Return the (X, Y) coordinate for the center point of the cell that contains the specified text.  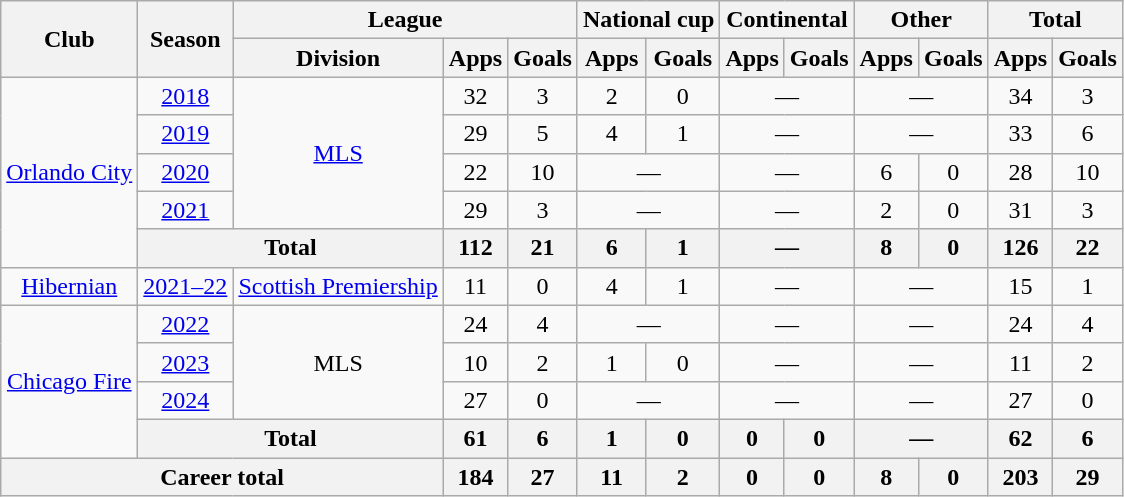
112 (475, 248)
184 (475, 477)
21 (543, 248)
5 (543, 134)
62 (1020, 438)
2021 (186, 210)
National cup (648, 20)
2023 (186, 362)
33 (1020, 134)
32 (475, 96)
31 (1020, 210)
2021–22 (186, 286)
34 (1020, 96)
Hibernian (70, 286)
126 (1020, 248)
203 (1020, 477)
Other (921, 20)
Season (186, 39)
Career total (222, 477)
2020 (186, 172)
28 (1020, 172)
2019 (186, 134)
Chicago Fire (70, 381)
Division (338, 58)
2018 (186, 96)
Scottish Premiership (338, 286)
61 (475, 438)
Club (70, 39)
League (406, 20)
2024 (186, 400)
2022 (186, 324)
Orlando City (70, 172)
Continental (787, 20)
15 (1020, 286)
